Identify which cell holds the provided text, then report its (x, y) central coordinate. 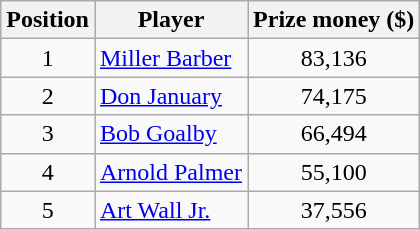
3 (48, 134)
1 (48, 58)
Bob Goalby (170, 134)
83,136 (334, 58)
4 (48, 172)
Miller Barber (170, 58)
Don January (170, 96)
Arnold Palmer (170, 172)
55,100 (334, 172)
Prize money ($) (334, 20)
Player (170, 20)
74,175 (334, 96)
2 (48, 96)
Position (48, 20)
5 (48, 210)
66,494 (334, 134)
37,556 (334, 210)
Art Wall Jr. (170, 210)
